Pinpoint the cell where the given text exists, returning its (X, Y) midpoint coordinate. 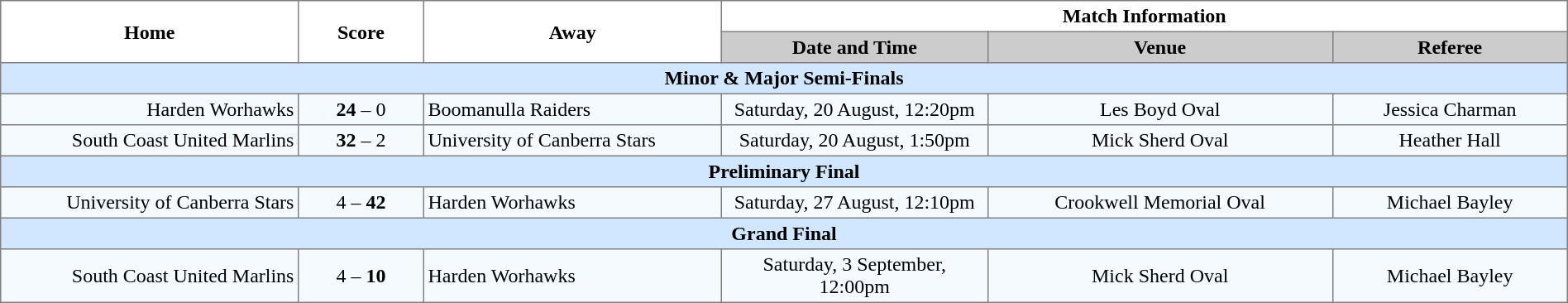
Venue (1159, 47)
Boomanulla Raiders (572, 109)
Les Boyd Oval (1159, 109)
Grand Final (784, 233)
Away (572, 31)
Minor & Major Semi-Finals (784, 79)
Preliminary Final (784, 171)
Date and Time (854, 47)
Heather Hall (1450, 141)
Jessica Charman (1450, 109)
Saturday, 3 September, 12:00pm (854, 276)
Match Information (1145, 17)
32 – 2 (361, 141)
Saturday, 20 August, 1:50pm (854, 141)
Saturday, 20 August, 12:20pm (854, 109)
Score (361, 31)
Referee (1450, 47)
4 – 10 (361, 276)
Crookwell Memorial Oval (1159, 203)
24 – 0 (361, 109)
Saturday, 27 August, 12:10pm (854, 203)
Home (150, 31)
4 – 42 (361, 203)
